Identify which cell holds the provided text, then report its (x, y) central coordinate. 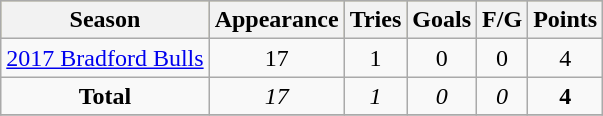
F/G (502, 20)
Total (105, 96)
Goals (442, 20)
Appearance (276, 20)
Tries (376, 20)
Season (105, 20)
Points (566, 20)
2017 Bradford Bulls (105, 58)
